Output the [x, y] coordinate of the center of the cell containing the given text.  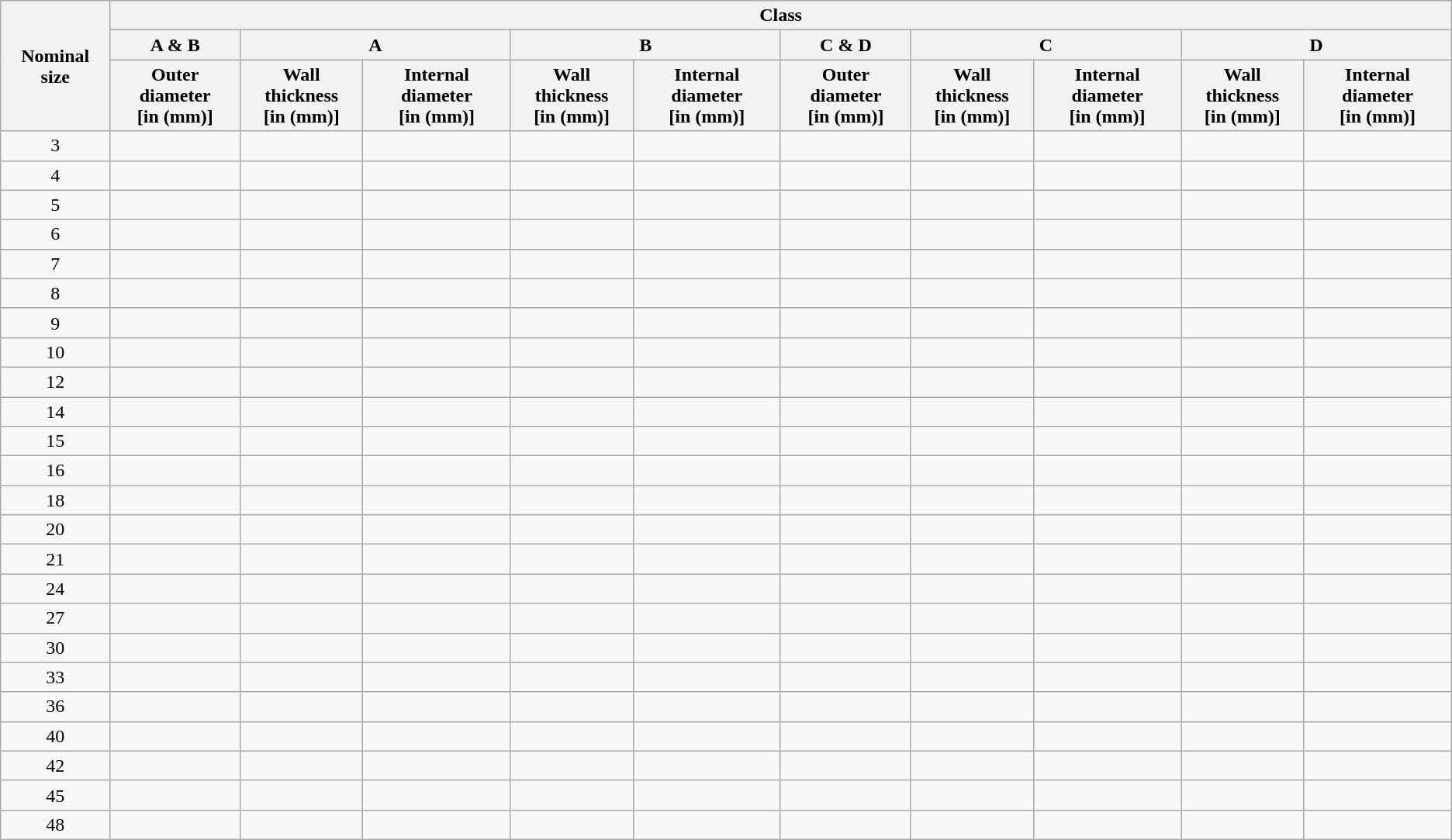
42 [56, 766]
33 [56, 677]
A [375, 45]
36 [56, 707]
C [1046, 45]
16 [56, 471]
5 [56, 205]
15 [56, 441]
6 [56, 234]
9 [56, 323]
45 [56, 795]
10 [56, 352]
Class [780, 16]
B [645, 45]
30 [56, 648]
A & B [175, 45]
3 [56, 146]
D [1317, 45]
40 [56, 736]
18 [56, 500]
Nominal size [56, 66]
C & D [845, 45]
20 [56, 530]
14 [56, 412]
7 [56, 264]
21 [56, 559]
48 [56, 824]
4 [56, 175]
24 [56, 589]
12 [56, 382]
27 [56, 618]
8 [56, 293]
